From the cell containing the given text, extract its center point as (x, y) coordinate. 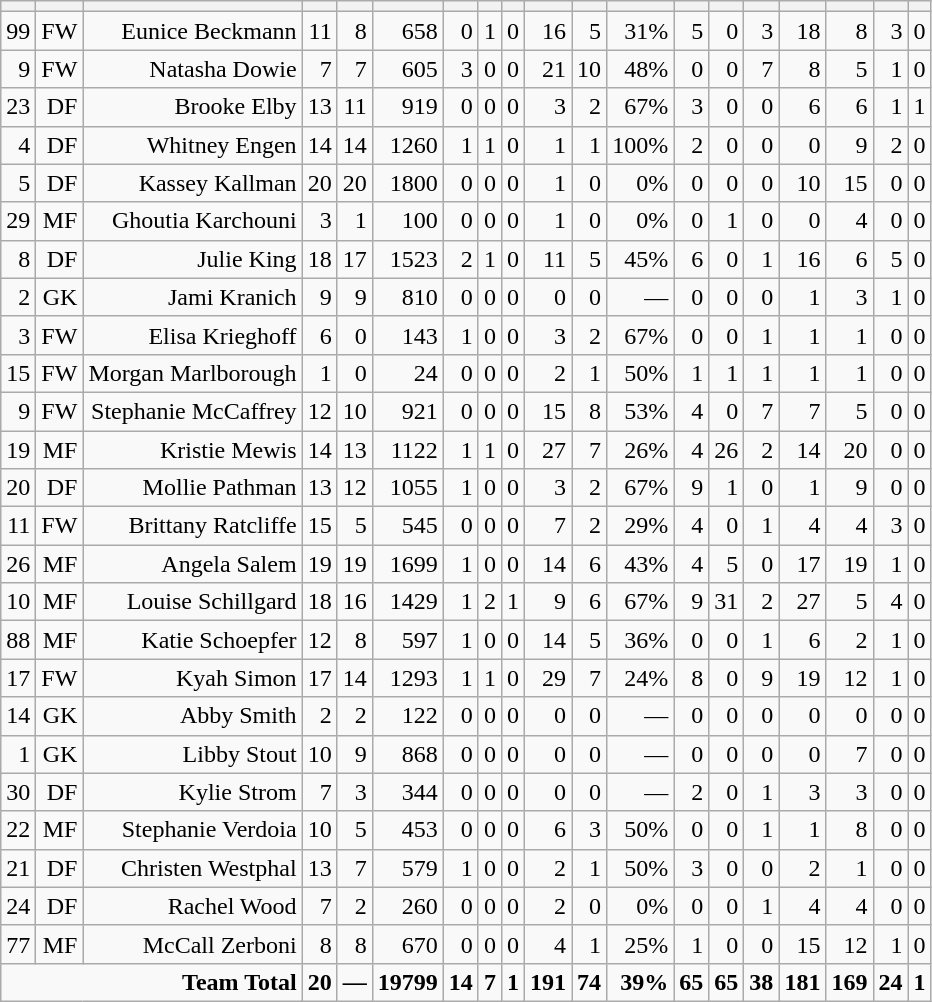
Natasha Dowie (192, 69)
1055 (408, 488)
22 (18, 830)
1699 (408, 564)
Brittany Ratcliffe (192, 526)
670 (408, 944)
88 (18, 640)
Angela Salem (192, 564)
919 (408, 107)
Christen Westphal (192, 868)
Kristie Mewis (192, 449)
Elisa Krieghoff (192, 335)
30 (18, 792)
Team Total (152, 982)
31% (640, 31)
19799 (408, 982)
39% (640, 982)
45% (640, 259)
77 (18, 944)
Eunice Beckmann (192, 31)
McCall Zerboni (192, 944)
100% (640, 145)
545 (408, 526)
579 (408, 868)
Stephanie McCaffrey (192, 411)
Kylie Strom (192, 792)
31 (726, 602)
Morgan Marlborough (192, 373)
810 (408, 297)
Louise Schillgard (192, 602)
181 (802, 982)
38 (762, 982)
169 (850, 982)
Ghoutia Karchouni (192, 221)
191 (548, 982)
43% (640, 564)
Mollie Pathman (192, 488)
48% (640, 69)
260 (408, 906)
143 (408, 335)
Julie King (192, 259)
25% (640, 944)
658 (408, 31)
921 (408, 411)
24% (640, 678)
53% (640, 411)
Kyah Simon (192, 678)
Stephanie Verdoia (192, 830)
1523 (408, 259)
Whitney Engen (192, 145)
1260 (408, 145)
605 (408, 69)
99 (18, 31)
Brooke Elby (192, 107)
100 (408, 221)
868 (408, 754)
Katie Schoepfer (192, 640)
26% (640, 449)
344 (408, 792)
122 (408, 716)
1429 (408, 602)
23 (18, 107)
Jami Kranich (192, 297)
Libby Stout (192, 754)
29% (640, 526)
453 (408, 830)
597 (408, 640)
Rachel Wood (192, 906)
1122 (408, 449)
36% (640, 640)
1800 (408, 183)
Kassey Kallman (192, 183)
74 (590, 982)
Abby Smith (192, 716)
1293 (408, 678)
